Identify which cell holds the provided text, then report its (x, y) central coordinate. 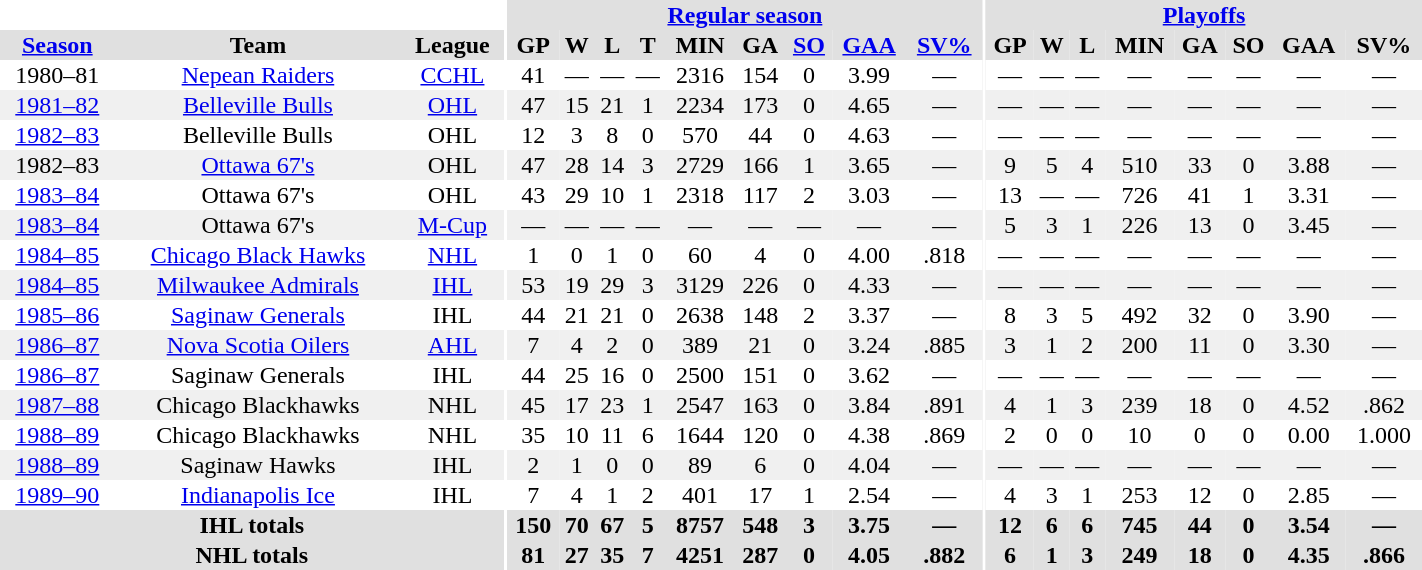
Playoffs (1204, 15)
1981–82 (58, 105)
.862 (1384, 405)
28 (577, 165)
3129 (700, 285)
4.63 (869, 135)
.882 (944, 555)
287 (760, 555)
2.85 (1309, 495)
249 (1140, 555)
Nepean Raiders (258, 75)
3.99 (869, 75)
154 (760, 75)
3.54 (1309, 525)
510 (1140, 165)
117 (760, 195)
3.31 (1309, 195)
239 (1140, 405)
1.000 (1384, 435)
15 (577, 105)
Team (258, 45)
43 (534, 195)
60 (700, 255)
IHL totals (252, 525)
Season (58, 45)
163 (760, 405)
25 (577, 375)
Nova Scotia Oilers (258, 345)
89 (700, 465)
1644 (700, 435)
M-Cup (452, 225)
4.33 (869, 285)
1985–86 (58, 315)
33 (1200, 165)
.891 (944, 405)
3.90 (1309, 315)
27 (577, 555)
.818 (944, 255)
173 (760, 105)
3.30 (1309, 345)
4.35 (1309, 555)
4.65 (869, 105)
745 (1140, 525)
14 (612, 165)
2234 (700, 105)
0.00 (1309, 435)
Chicago Black Hawks (258, 255)
CCHL (452, 75)
T (648, 45)
9 (1010, 165)
151 (760, 375)
AHL (452, 345)
67 (612, 525)
3.45 (1309, 225)
8757 (700, 525)
3.75 (869, 525)
1980–81 (58, 75)
16 (612, 375)
401 (700, 495)
23 (612, 405)
4.52 (1309, 405)
81 (534, 555)
Saginaw Hawks (258, 465)
1989–90 (58, 495)
3.84 (869, 405)
3.65 (869, 165)
166 (760, 165)
2547 (700, 405)
2638 (700, 315)
492 (1140, 315)
League (452, 45)
NHL totals (252, 555)
4.38 (869, 435)
.869 (944, 435)
389 (700, 345)
Regular season (746, 15)
19 (577, 285)
150 (534, 525)
Indianapolis Ice (258, 495)
3.37 (869, 315)
3.88 (1309, 165)
2.54 (869, 495)
2316 (700, 75)
4251 (700, 555)
726 (1140, 195)
3.62 (869, 375)
4.05 (869, 555)
53 (534, 285)
70 (577, 525)
148 (760, 315)
4.00 (869, 255)
2318 (700, 195)
.885 (944, 345)
3.24 (869, 345)
2500 (700, 375)
120 (760, 435)
4.04 (869, 465)
45 (534, 405)
570 (700, 135)
3.03 (869, 195)
253 (1140, 495)
Milwaukee Admirals (258, 285)
.866 (1384, 555)
548 (760, 525)
200 (1140, 345)
1987–88 (58, 405)
32 (1200, 315)
2729 (700, 165)
